For the text-containing cell, return its midpoint in (X, Y) coordinate format. 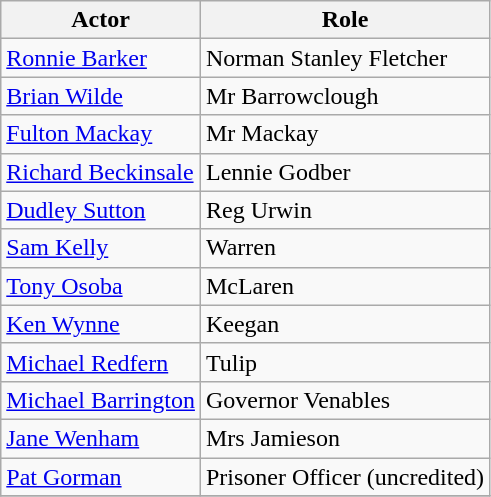
Sam Kelly (101, 248)
Pat Gorman (101, 477)
Ken Wynne (101, 324)
Prisoner Officer (uncredited) (344, 477)
Dudley Sutton (101, 210)
Mr Mackay (344, 134)
Mrs Jamieson (344, 438)
Mr Barrowclough (344, 96)
Norman Stanley Fletcher (344, 58)
Reg Urwin (344, 210)
Tony Osoba (101, 286)
Tulip (344, 362)
Actor (101, 20)
Warren (344, 248)
Lennie Godber (344, 172)
Ronnie Barker (101, 58)
Michael Barrington (101, 400)
McLaren (344, 286)
Brian Wilde (101, 96)
Keegan (344, 324)
Governor Venables (344, 400)
Role (344, 20)
Fulton Mackay (101, 134)
Richard Beckinsale (101, 172)
Jane Wenham (101, 438)
Michael Redfern (101, 362)
